Search for the cell housing the specified text and yield its (X, Y) center coordinate. 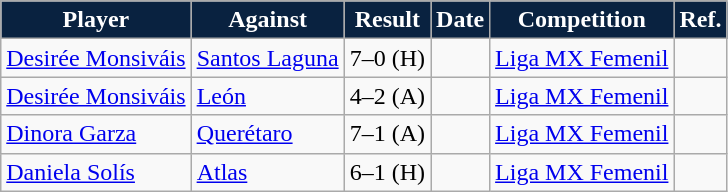
Against (268, 20)
Querétaro (268, 134)
León (268, 96)
7–0 (H) (387, 58)
4–2 (A) (387, 96)
Dinora Garza (96, 134)
Player (96, 20)
7–1 (A) (387, 134)
Daniela Solís (96, 172)
Ref. (700, 20)
Date (460, 20)
Result (387, 20)
Competition (582, 20)
6–1 (H) (387, 172)
Atlas (268, 172)
Santos Laguna (268, 58)
